Output the [x, y] coordinate of the center of the cell containing the given text.  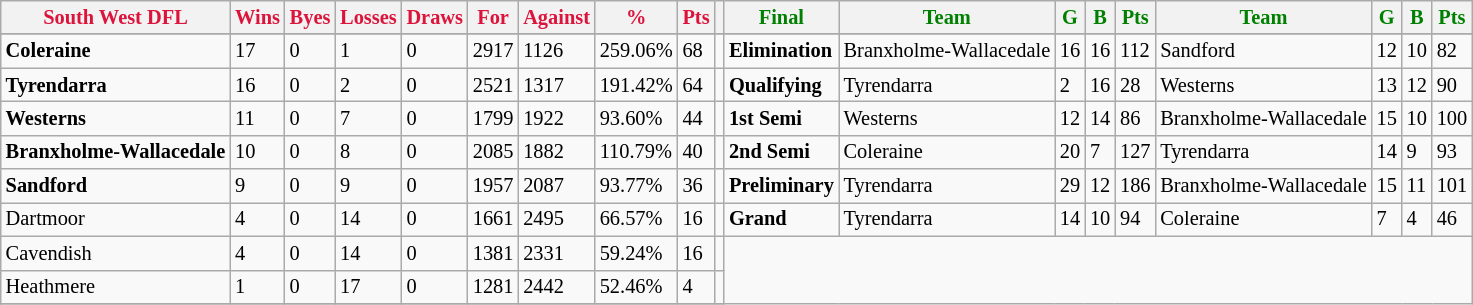
64 [696, 85]
68 [696, 51]
2495 [556, 219]
191.42% [636, 85]
101 [1452, 186]
52.46% [636, 287]
186 [1135, 186]
66.57% [636, 219]
46 [1452, 219]
Elimination [782, 51]
100 [1452, 118]
2917 [493, 51]
2087 [556, 186]
Losses [368, 17]
Heathmere [116, 287]
1317 [556, 85]
South West DFL [116, 17]
Against [556, 17]
127 [1135, 152]
Final [782, 17]
93.60% [636, 118]
1281 [493, 287]
44 [696, 118]
% [636, 17]
93 [1452, 152]
Byes [310, 17]
1126 [556, 51]
Wins [258, 17]
Cavendish [116, 253]
112 [1135, 51]
2nd Semi [782, 152]
Dartmoor [116, 219]
1799 [493, 118]
93.77% [636, 186]
20 [1070, 152]
36 [696, 186]
1922 [556, 118]
2085 [493, 152]
Grand [782, 219]
8 [368, 152]
259.06% [636, 51]
1381 [493, 253]
90 [1452, 85]
2521 [493, 85]
40 [696, 152]
94 [1135, 219]
86 [1135, 118]
13 [1387, 85]
Draws [435, 17]
Qualifying [782, 85]
110.79% [636, 152]
2331 [556, 253]
29 [1070, 186]
1882 [556, 152]
28 [1135, 85]
For [493, 17]
2442 [556, 287]
82 [1452, 51]
1st Semi [782, 118]
1957 [493, 186]
59.24% [636, 253]
1661 [493, 219]
Preliminary [782, 186]
